Return the [X, Y] coordinate for the center point of the cell that contains the specified text.  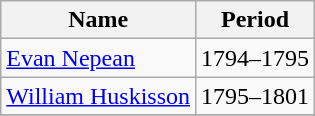
1795–1801 [256, 96]
William Huskisson [98, 96]
Name [98, 20]
1794–1795 [256, 58]
Period [256, 20]
Evan Nepean [98, 58]
